Find where the given text appears and provide that cell's center as [X, Y] coordinate. 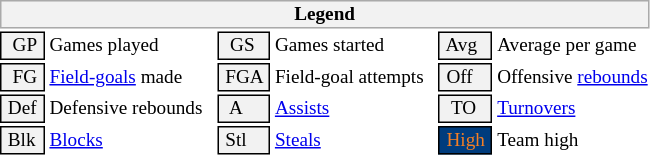
Def [22, 108]
Offensive rebounds [573, 77]
Team high [573, 140]
Field-goals made [131, 77]
FG [22, 77]
Games started [354, 46]
Stl [244, 140]
Assists [354, 108]
Defensive rebounds [131, 108]
Off [466, 77]
Average per game [573, 46]
Field-goal attempts [354, 77]
A [244, 108]
GS [244, 46]
Turnovers [573, 108]
TO [466, 108]
Legend [324, 14]
Steals [354, 140]
Games played [131, 46]
GP [22, 46]
FGA [244, 77]
High [466, 140]
Avg [466, 46]
Blocks [131, 140]
Blk [22, 140]
